Pinpoint the cell where the given text exists, returning its (X, Y) midpoint coordinate. 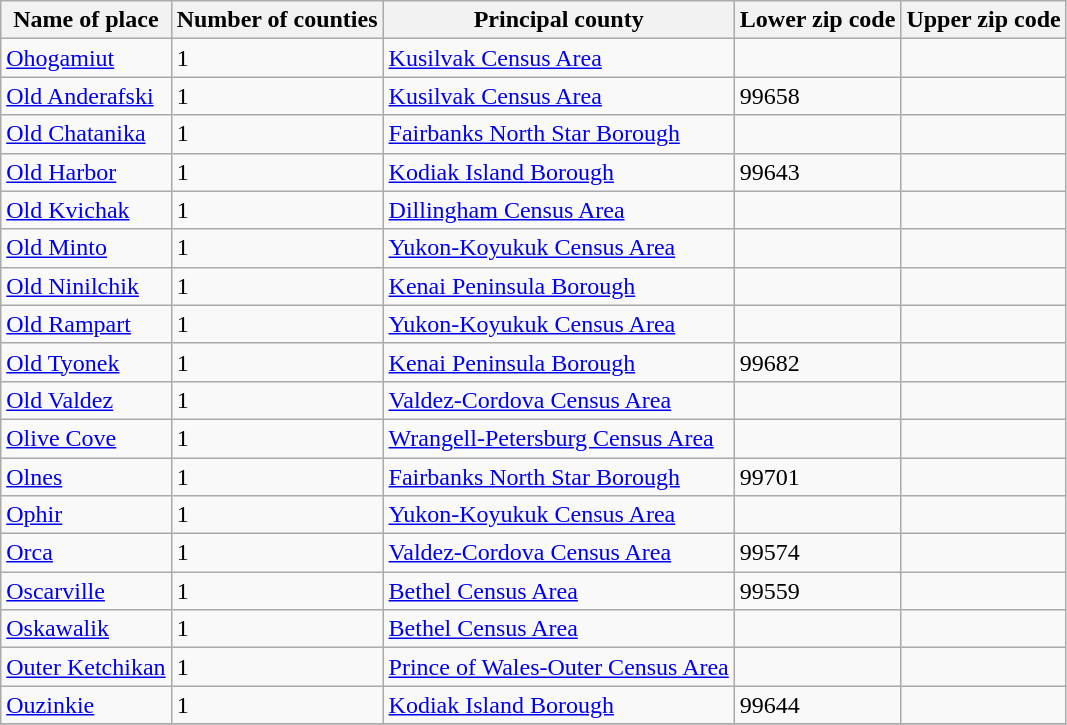
99559 (818, 591)
Wrangell-Petersburg Census Area (558, 438)
Old Rampart (86, 324)
Old Tyonek (86, 362)
Oskawalik (86, 629)
Upper zip code (984, 20)
99643 (818, 172)
99574 (818, 553)
99644 (818, 705)
Principal county (558, 20)
Old Ninilchik (86, 286)
Old Valdez (86, 400)
Olive Cove (86, 438)
Ohogamiut (86, 58)
99682 (818, 362)
Ouzinkie (86, 705)
Old Kvichak (86, 210)
Number of counties (277, 20)
Dillingham Census Area (558, 210)
Old Anderafski (86, 96)
Orca (86, 553)
Oscarville (86, 591)
99701 (818, 477)
Prince of Wales-Outer Census Area (558, 667)
Old Minto (86, 248)
Ophir (86, 515)
Old Chatanika (86, 134)
Lower zip code (818, 20)
Name of place (86, 20)
99658 (818, 96)
Olnes (86, 477)
Old Harbor (86, 172)
Outer Ketchikan (86, 667)
